Search for the cell housing the specified text and yield its (X, Y) center coordinate. 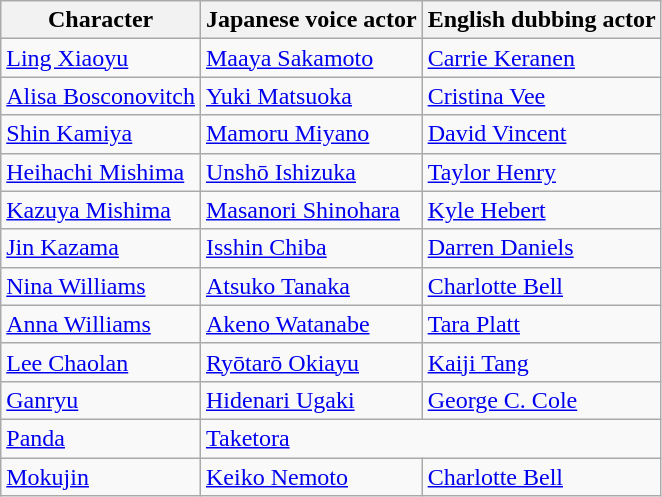
Carrie Keranen (542, 58)
Nina Williams (101, 286)
Taketora (430, 438)
Unshō Ishizuka (311, 172)
Masanori Shinohara (311, 210)
George C. Cole (542, 400)
Akeno Watanabe (311, 324)
Tara Platt (542, 324)
Ganryu (101, 400)
Yuki Matsuoka (311, 96)
Anna Williams (101, 324)
Character (101, 20)
Isshin Chiba (311, 248)
Kyle Hebert (542, 210)
Darren Daniels (542, 248)
Ling Xiaoyu (101, 58)
Jin Kazama (101, 248)
David Vincent (542, 134)
Panda (101, 438)
Cristina Vee (542, 96)
Heihachi Mishima (101, 172)
Ryōtarō Okiayu (311, 362)
Mokujin (101, 477)
Keiko Nemoto (311, 477)
Hidenari Ugaki (311, 400)
Atsuko Tanaka (311, 286)
Kazuya Mishima (101, 210)
Taylor Henry (542, 172)
Shin Kamiya (101, 134)
Lee Chaolan (101, 362)
Mamoru Miyano (311, 134)
Kaiji Tang (542, 362)
Alisa Bosconovitch (101, 96)
Maaya Sakamoto (311, 58)
English dubbing actor (542, 20)
Japanese voice actor (311, 20)
